Scan for the cell matching the given text and deliver its [X, Y] coordinate at center. 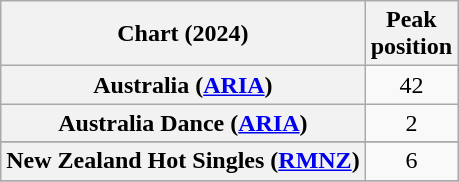
2 [411, 123]
Peakposition [411, 34]
6 [411, 161]
42 [411, 85]
Chart (2024) [183, 34]
New Zealand Hot Singles (RMNZ) [183, 161]
Australia Dance (ARIA) [183, 123]
Australia (ARIA) [183, 85]
